For the text-containing cell, return its midpoint in (X, Y) coordinate format. 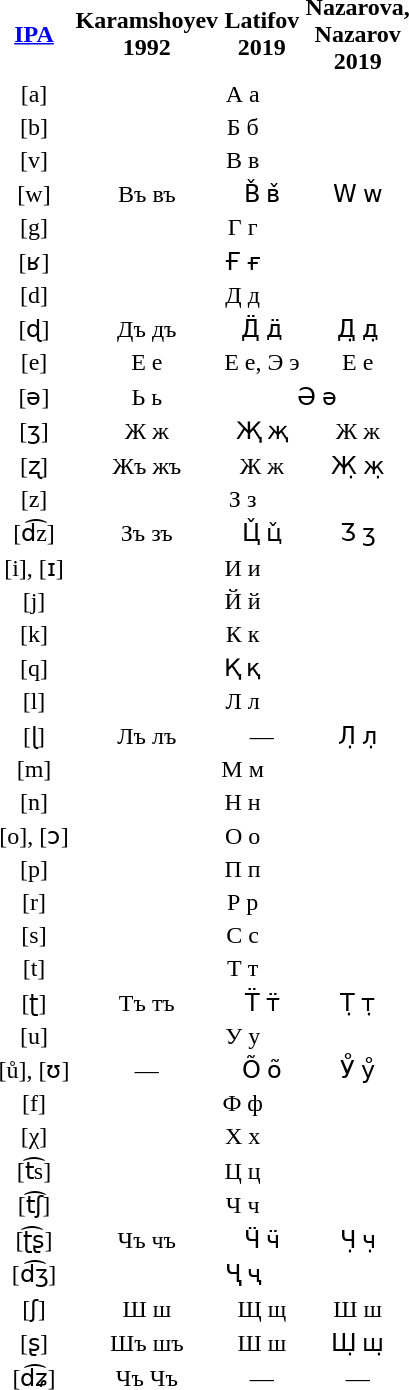
Ц̌ ц̌ (262, 533)
Тъ тъ (147, 1002)
Въ въ (147, 194)
Жъ жъ (147, 466)
Е е, Э э (262, 363)
Д̈ д̈ (262, 329)
Ӵ ӵ (262, 1240)
Җ җ (262, 431)
Е е (147, 363)
О̃ о̃ (262, 1070)
Лъ лъ (147, 736)
Дъ дъ (147, 329)
Зъ зъ (147, 533)
Шъ шъ (147, 1343)
В̌ в̌ (262, 194)
Т̈ т̈ (262, 1002)
Щ щ (262, 1308)
Чъ чъ (147, 1240)
Ь ь (147, 396)
